Provide the (x, y) coordinate of the cell's center where the given text is located.  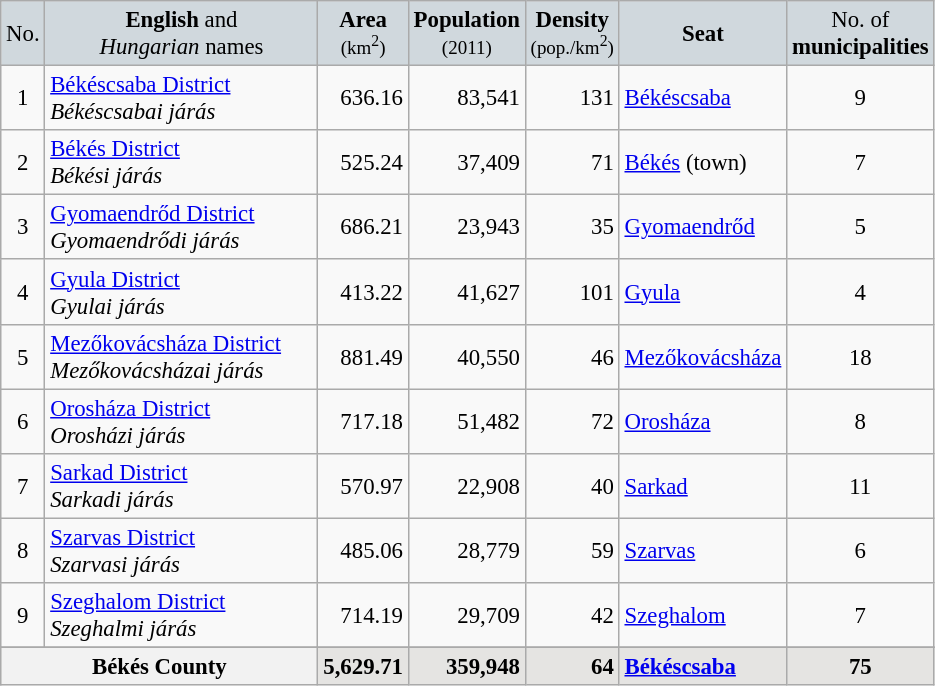
2 (23, 162)
570.97 (363, 486)
28,779 (466, 550)
131 (572, 98)
Szarvas (702, 550)
636.16 (363, 98)
40 (572, 486)
Szarvas District Szarvasi járás (182, 550)
5,629.71 (363, 666)
Mezőkovácsháza District Mezőkovácsházai járás (182, 356)
Mezőkovácsháza (702, 356)
51,482 (466, 422)
Orosháza (702, 422)
No. ofmunicipalities (860, 34)
Békés District Békési járás (182, 162)
714.19 (363, 616)
18 (860, 356)
Area (km2) (363, 34)
881.49 (363, 356)
717.18 (363, 422)
Békés (town) (702, 162)
22,908 (466, 486)
11 (860, 486)
29,709 (466, 616)
Gyomaendrőd (702, 228)
Szeghalom District Szeghalmi járás (182, 616)
Orosháza District Orosházi járás (182, 422)
101 (572, 292)
Békés County (160, 666)
Békéscsaba District Békéscsabai járás (182, 98)
686.21 (363, 228)
Density (pop./km2) (572, 34)
Szeghalom (702, 616)
485.06 (363, 550)
413.22 (363, 292)
41,627 (466, 292)
Gyomaendrőd District Gyomaendrődi járás (182, 228)
42 (572, 616)
Population (2011) (466, 34)
23,943 (466, 228)
64 (572, 666)
Gyula (702, 292)
English andHungarian names (182, 34)
75 (860, 666)
1 (23, 98)
35 (572, 228)
Sarkad District Sarkadi járás (182, 486)
37,409 (466, 162)
3 (23, 228)
Gyula District Gyulai járás (182, 292)
359,948 (466, 666)
72 (572, 422)
525.24 (363, 162)
No. (23, 34)
46 (572, 356)
83,541 (466, 98)
71 (572, 162)
40,550 (466, 356)
59 (572, 550)
Seat (702, 34)
Sarkad (702, 486)
